Identify which cell holds the provided text, then report its (X, Y) central coordinate. 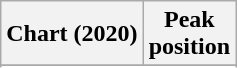
Chart (2020) (72, 34)
Peak position (189, 34)
